Locate the cell with the specified text and output its [X, Y] center coordinate. 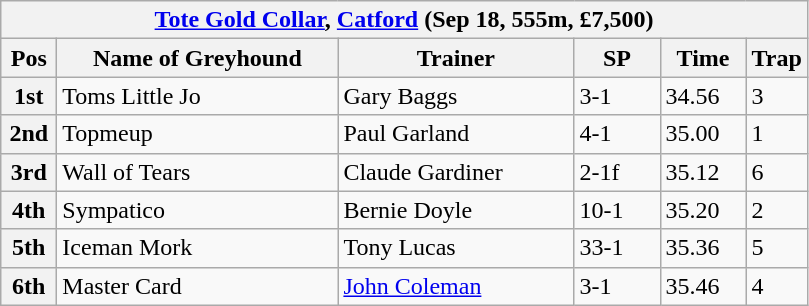
4-1 [617, 134]
Sympatico [198, 210]
33-1 [617, 248]
SP [617, 58]
35.20 [703, 210]
5 [776, 248]
Tony Lucas [456, 248]
John Coleman [456, 286]
Pos [29, 58]
2 [776, 210]
4th [29, 210]
2nd [29, 134]
Iceman Mork [198, 248]
Gary Baggs [456, 96]
6th [29, 286]
35.12 [703, 172]
Trainer [456, 58]
Topmeup [198, 134]
Wall of Tears [198, 172]
35.36 [703, 248]
Trap [776, 58]
10-1 [617, 210]
3rd [29, 172]
34.56 [703, 96]
6 [776, 172]
1 [776, 134]
Master Card [198, 286]
5th [29, 248]
35.46 [703, 286]
Paul Garland [456, 134]
Bernie Doyle [456, 210]
3 [776, 96]
Claude Gardiner [456, 172]
Toms Little Jo [198, 96]
Tote Gold Collar, Catford (Sep 18, 555m, £7,500) [404, 20]
1st [29, 96]
35.00 [703, 134]
4 [776, 286]
2-1f [617, 172]
Time [703, 58]
Name of Greyhound [198, 58]
